Search for the cell housing the specified text and yield its (x, y) center coordinate. 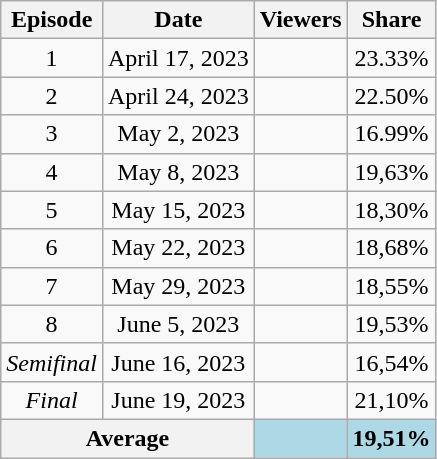
June 5, 2023 (178, 324)
18,55% (392, 286)
8 (52, 324)
June 19, 2023 (178, 400)
1 (52, 58)
Share (392, 20)
19,53% (392, 324)
April 17, 2023 (178, 58)
Average (128, 438)
April 24, 2023 (178, 96)
16.99% (392, 134)
May 29, 2023 (178, 286)
21,10% (392, 400)
18,68% (392, 248)
Date (178, 20)
Viewers (300, 20)
16,54% (392, 362)
2 (52, 96)
Semifinal (52, 362)
23.33% (392, 58)
7 (52, 286)
Final (52, 400)
June 16, 2023 (178, 362)
5 (52, 210)
6 (52, 248)
Episode (52, 20)
May 2, 2023 (178, 134)
22.50% (392, 96)
4 (52, 172)
19,51% (392, 438)
May 15, 2023 (178, 210)
May 8, 2023 (178, 172)
18,30% (392, 210)
May 22, 2023 (178, 248)
3 (52, 134)
19,63% (392, 172)
